Provide the (x, y) coordinate of the cell's center where the given text is located.  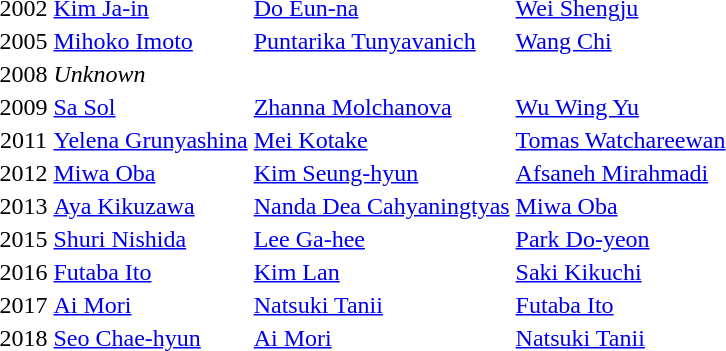
Puntarika Tunyavanich (382, 41)
Sa Sol (150, 107)
Kim Seung-hyun (382, 173)
Futaba Ito (150, 272)
Mei Kotake (382, 140)
Zhanna Molchanova (382, 107)
Aya Kikuzawa (150, 206)
Lee Ga-hee (382, 239)
Miwa Oba (150, 173)
Kim Lan (382, 272)
Mihoko Imoto (150, 41)
Nanda Dea Cahyaningtyas (382, 206)
Natsuki Tanii (382, 305)
Shuri Nishida (150, 239)
Yelena Grunyashina (150, 140)
Ai Mori (150, 305)
